Return the [X, Y] coordinate for the center point of the cell that contains the specified text.  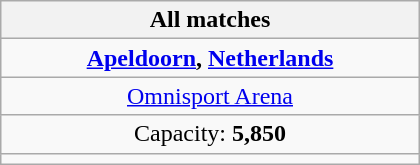
Apeldoorn, Netherlands [210, 58]
All matches [210, 20]
Omnisport Arena [210, 96]
Capacity: 5,850 [210, 134]
